Scan for the cell matching the given text and deliver its (x, y) coordinate at center. 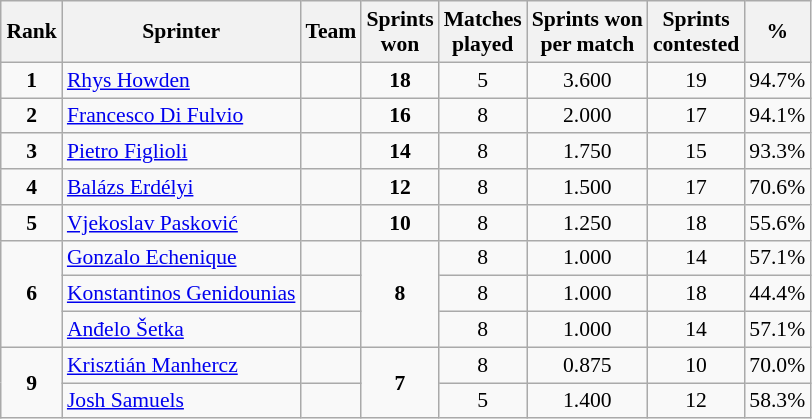
4 (32, 187)
2 (32, 116)
Francesco Di Fulvio (182, 116)
Sprintscontested (696, 32)
19 (696, 80)
Sprintswon (400, 32)
Sprinter (182, 32)
% (777, 32)
Krisztián Manhercz (182, 365)
1 (32, 80)
55.6% (777, 223)
Rhys Howden (182, 80)
3.600 (588, 80)
Sprints wonper match (588, 32)
16 (400, 116)
Team (330, 32)
0.875 (588, 365)
1.750 (588, 152)
93.3% (777, 152)
2.000 (588, 116)
70.6% (777, 187)
1.400 (588, 401)
Vjekoslav Pasković (182, 223)
1.500 (588, 187)
94.1% (777, 116)
15 (696, 152)
58.3% (777, 401)
Josh Samuels (182, 401)
7 (400, 382)
6 (32, 294)
1.250 (588, 223)
44.4% (777, 294)
70.0% (777, 365)
Rank (32, 32)
9 (32, 382)
94.7% (777, 80)
Pietro Figlioli (182, 152)
Matchesplayed (483, 32)
3 (32, 152)
Konstantinos Genidounias (182, 294)
Gonzalo Echenique (182, 258)
Anđelo Šetka (182, 330)
Balázs Erdélyi (182, 187)
